Extract the (x, y) coordinate from the center of the cell holding the provided text.  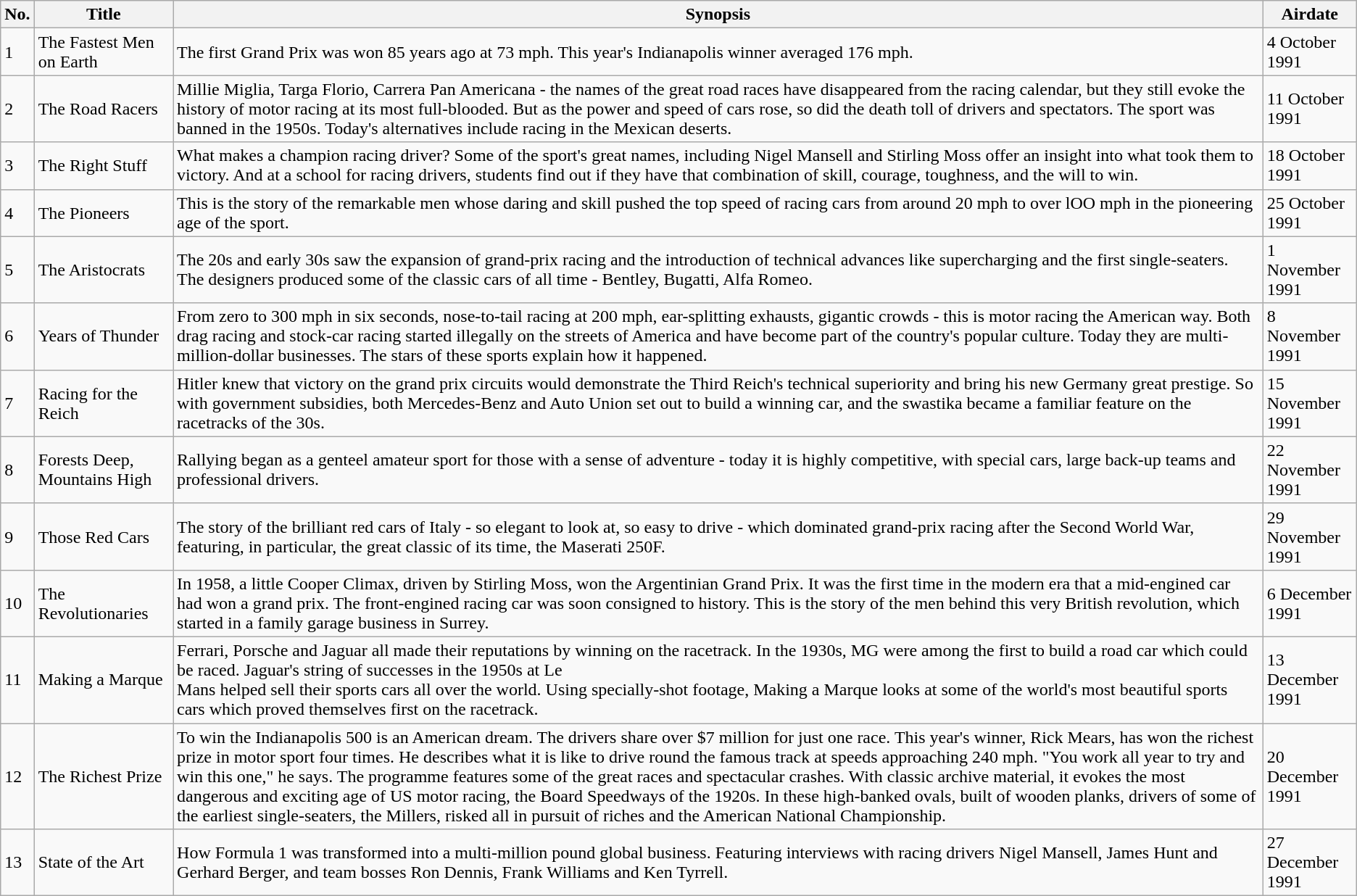
The Richest Prize (103, 776)
9 (17, 536)
The Revolutionaries (103, 603)
15 November 1991 (1309, 403)
The first Grand Prix was won 85 years ago at 73 mph. This year's Indianapolis winner averaged 176 mph. (718, 52)
29 November 1991 (1309, 536)
Making a Marque (103, 680)
Racing for the Reich (103, 403)
20 December 1991 (1309, 776)
25 October 1991 (1309, 213)
The Road Racers (103, 109)
11 October 1991 (1309, 109)
1 (17, 52)
No. (17, 14)
The Fastest Men on Earth (103, 52)
4 (17, 213)
13 December 1991 (1309, 680)
The Pioneers (103, 213)
7 (17, 403)
27 December 1991 (1309, 863)
11 (17, 680)
5 (17, 270)
The Right Stuff (103, 165)
Synopsis (718, 14)
12 (17, 776)
8 November 1991 (1309, 336)
The Aristocrats (103, 270)
8 (17, 470)
6 December 1991 (1309, 603)
Those Red Cars (103, 536)
22 November 1991 (1309, 470)
4 October 1991 (1309, 52)
10 (17, 603)
Forests Deep, Mountains High (103, 470)
State of the Art (103, 863)
2 (17, 109)
3 (17, 165)
Years of Thunder (103, 336)
1 November 1991 (1309, 270)
18 October 1991 (1309, 165)
Airdate (1309, 14)
Title (103, 14)
13 (17, 863)
6 (17, 336)
